Return the (X, Y) coordinate for the center point of the cell that contains the specified text.  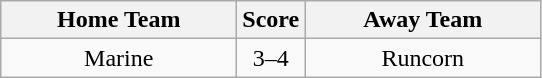
Away Team (423, 20)
Runcorn (423, 58)
Score (271, 20)
3–4 (271, 58)
Marine (119, 58)
Home Team (119, 20)
